Scan for the cell matching the given text and deliver its [X, Y] coordinate at center. 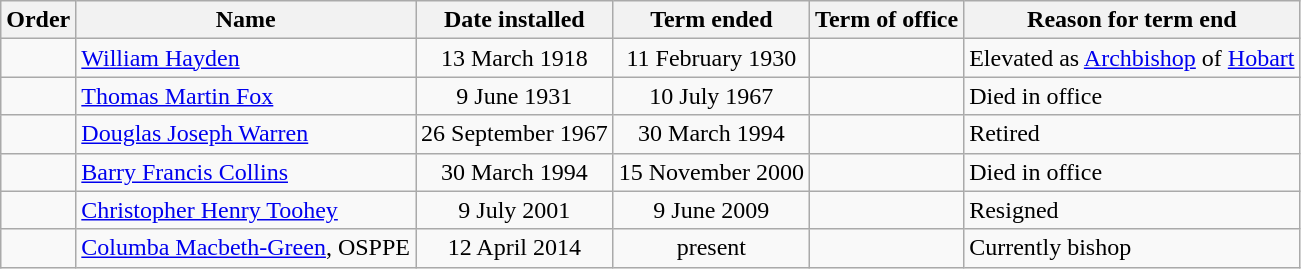
Douglas Joseph Warren [246, 134]
15 November 2000 [711, 172]
Resigned [1132, 210]
Retired [1132, 134]
Term of office [887, 20]
Thomas Martin Fox [246, 96]
Reason for term end [1132, 20]
Term ended [711, 20]
9 July 2001 [515, 210]
9 June 2009 [711, 210]
Columba Macbeth-Green, OSPPE [246, 248]
Barry Francis Collins [246, 172]
Christopher Henry Toohey [246, 210]
10 July 1967 [711, 96]
Currently bishop [1132, 248]
12 April 2014 [515, 248]
11 February 1930 [711, 58]
Elevated as Archbishop of Hobart [1132, 58]
13 March 1918 [515, 58]
William Hayden [246, 58]
Order [38, 20]
9 June 1931 [515, 96]
Name [246, 20]
Date installed [515, 20]
present [711, 248]
26 September 1967 [515, 134]
